Return [x, y] of the center of cell containing provided text 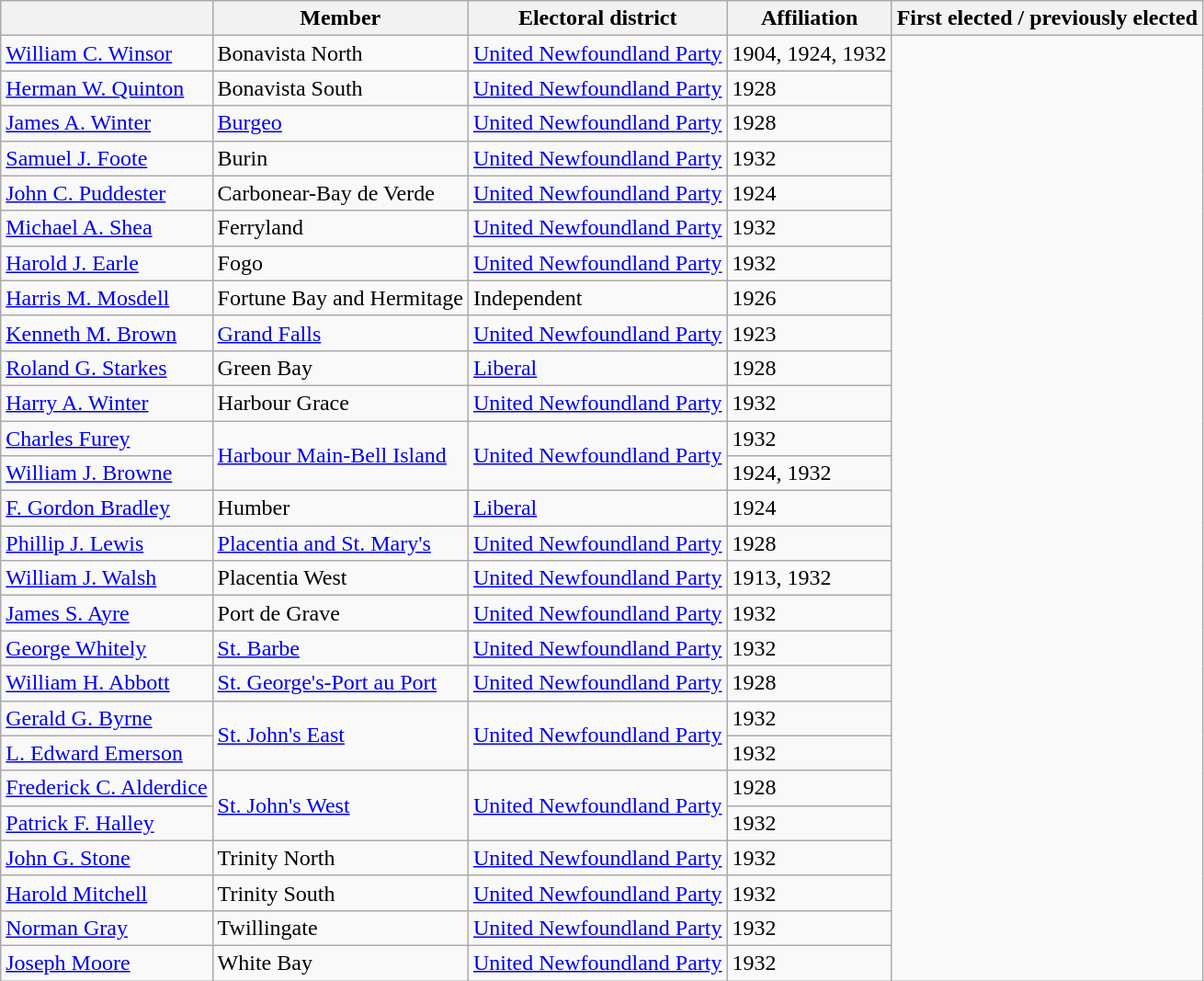
Michael A. Shea [107, 228]
Member [340, 18]
Port de Grave [340, 613]
William J. Walsh [107, 578]
William C. Winsor [107, 53]
Norman Gray [107, 928]
Fortune Bay and Hermitage [340, 298]
Harold J. Earle [107, 263]
Affiliation [809, 18]
1924, 1932 [809, 473]
Ferryland [340, 228]
Harbour Grace [340, 403]
Harold Mitchell [107, 893]
James S. Ayre [107, 613]
Frederick C. Alderdice [107, 788]
F. Gordon Bradley [107, 508]
St. Barbe [340, 648]
Herman W. Quinton [107, 88]
Green Bay [340, 368]
St. John's West [340, 805]
Twillingate [340, 928]
St. John's East [340, 736]
George Whitely [107, 648]
St. George's-Port au Port [340, 683]
Kenneth M. Brown [107, 333]
William H. Abbott [107, 683]
John C. Puddester [107, 193]
1904, 1924, 1932 [809, 53]
Samuel J. Foote [107, 158]
Placentia and St. Mary's [340, 543]
Trinity South [340, 893]
Phillip J. Lewis [107, 543]
First elected / previously elected [1048, 18]
Gerald G. Byrne [107, 718]
Independent [597, 298]
Bonavista North [340, 53]
Joseph Moore [107, 963]
Roland G. Starkes [107, 368]
Charles Furey [107, 439]
John G. Stone [107, 858]
James A. Winter [107, 123]
1926 [809, 298]
Bonavista South [340, 88]
Trinity North [340, 858]
Carbonear-Bay de Verde [340, 193]
Harry A. Winter [107, 403]
Burgeo [340, 123]
William J. Browne [107, 473]
Harbour Main-Bell Island [340, 456]
1913, 1932 [809, 578]
Placentia West [340, 578]
Patrick F. Halley [107, 823]
White Bay [340, 963]
Burin [340, 158]
Fogo [340, 263]
Grand Falls [340, 333]
Harris M. Mosdell [107, 298]
L. Edward Emerson [107, 753]
Electoral district [597, 18]
Humber [340, 508]
1923 [809, 333]
